Identify which cell holds the provided text, then report its (x, y) central coordinate. 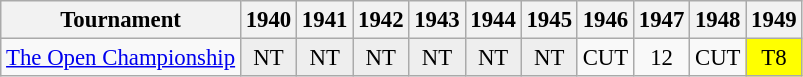
1944 (493, 20)
1948 (718, 20)
1943 (437, 20)
Tournament (121, 20)
The Open Championship (121, 58)
1949 (774, 20)
12 (661, 58)
1946 (605, 20)
1942 (381, 20)
1941 (325, 20)
1947 (661, 20)
1940 (268, 20)
T8 (774, 58)
1945 (549, 20)
